Extract the [X, Y] coordinate from the center of the cell holding the provided text.  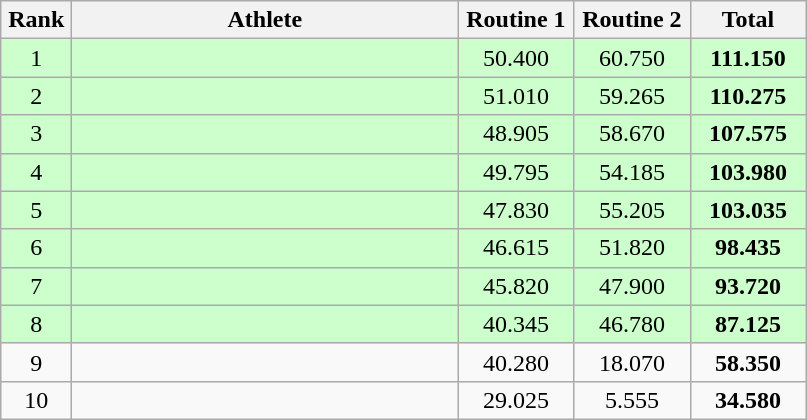
50.400 [516, 58]
40.345 [516, 324]
Rank [36, 20]
98.435 [748, 248]
4 [36, 172]
9 [36, 362]
18.070 [632, 362]
54.185 [632, 172]
51.010 [516, 96]
110.275 [748, 96]
58.350 [748, 362]
8 [36, 324]
49.795 [516, 172]
107.575 [748, 134]
87.125 [748, 324]
Routine 2 [632, 20]
103.980 [748, 172]
60.750 [632, 58]
Total [748, 20]
Routine 1 [516, 20]
47.830 [516, 210]
58.670 [632, 134]
93.720 [748, 286]
2 [36, 96]
45.820 [516, 286]
51.820 [632, 248]
48.905 [516, 134]
111.150 [748, 58]
40.280 [516, 362]
3 [36, 134]
59.265 [632, 96]
5 [36, 210]
6 [36, 248]
29.025 [516, 400]
47.900 [632, 286]
10 [36, 400]
Athlete [265, 20]
103.035 [748, 210]
55.205 [632, 210]
5.555 [632, 400]
7 [36, 286]
46.780 [632, 324]
46.615 [516, 248]
34.580 [748, 400]
1 [36, 58]
